Capture the cell that displays the provided text and extract its (X, Y) central coordinate. 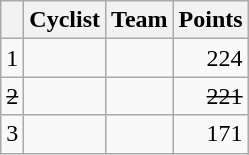
171 (210, 134)
221 (210, 96)
2 (12, 96)
1 (12, 58)
Points (210, 20)
224 (210, 58)
Team (140, 20)
Cyclist (65, 20)
3 (12, 134)
